Find where the given text appears and provide that cell's center as [x, y] coordinate. 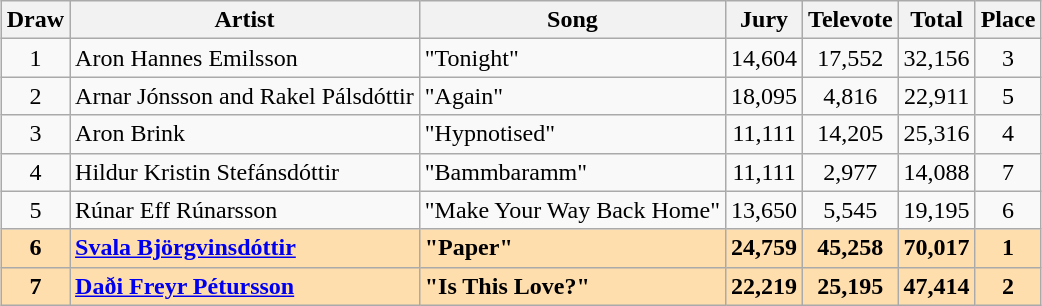
Daði Freyr Pétursson [245, 286]
47,414 [936, 286]
2,977 [850, 172]
Jury [764, 20]
14,088 [936, 172]
Aron Brink [245, 134]
Televote [850, 20]
Svala Björgvinsdóttir [245, 248]
Hildur Kristin Stefánsdóttir [245, 172]
19,195 [936, 210]
Artist [245, 20]
Rúnar Eff Rúnarsson [245, 210]
"Bammbaramm" [572, 172]
Place [1008, 20]
45,258 [850, 248]
Draw [35, 20]
"Tonight" [572, 58]
4,816 [850, 96]
22,219 [764, 286]
14,205 [850, 134]
Arnar Jónsson and Rakel Pálsdóttir [245, 96]
24,759 [764, 248]
13,650 [764, 210]
32,156 [936, 58]
Song [572, 20]
17,552 [850, 58]
"Make Your Way Back Home" [572, 210]
"Again" [572, 96]
25,195 [850, 286]
5,545 [850, 210]
"Is This Love?" [572, 286]
"Paper" [572, 248]
Total [936, 20]
70,017 [936, 248]
"Hypnotised" [572, 134]
18,095 [764, 96]
14,604 [764, 58]
22,911 [936, 96]
Aron Hannes Emilsson [245, 58]
25,316 [936, 134]
